Output the (X, Y) coordinate of the center of the cell containing the given text.  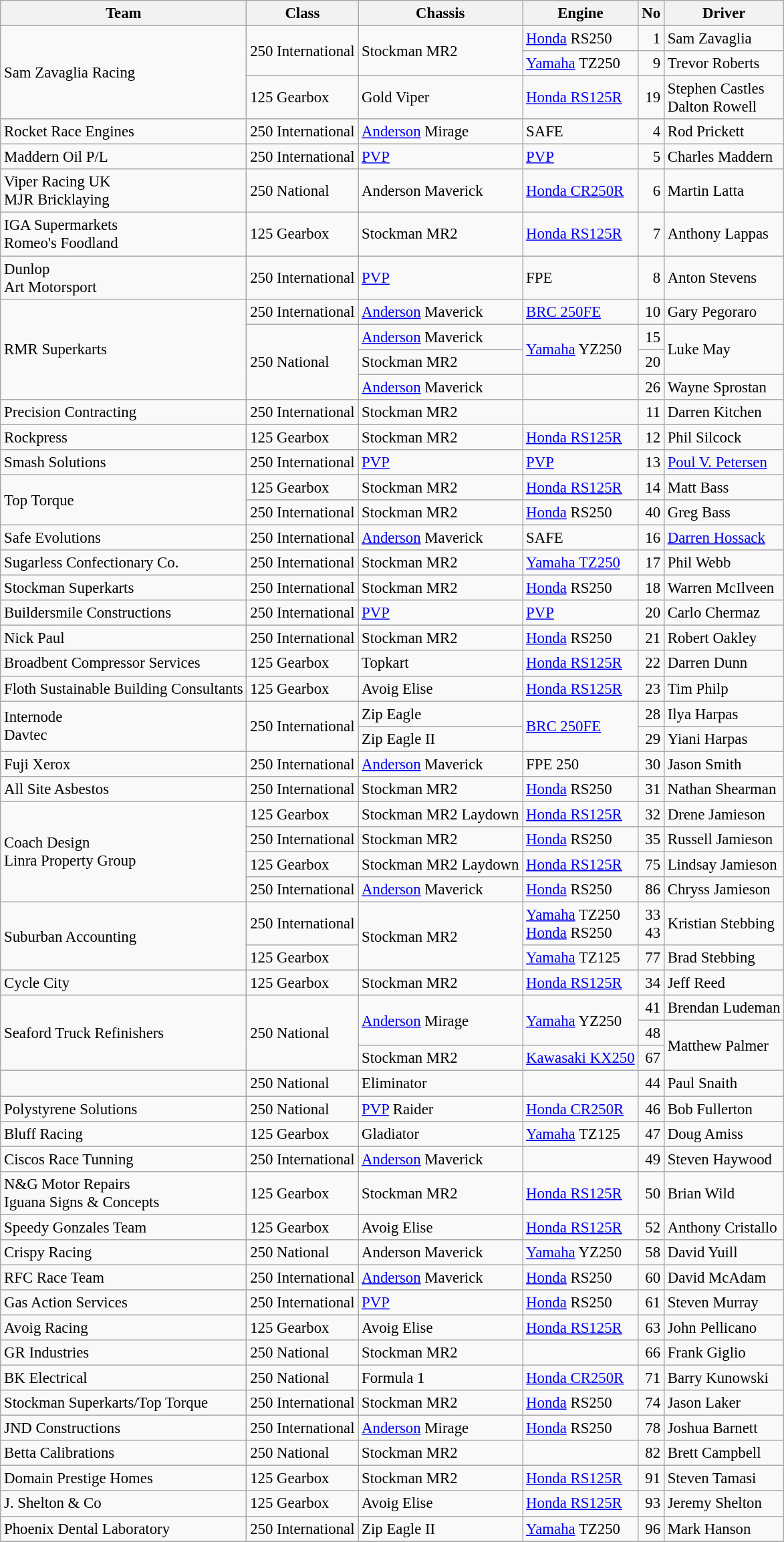
GR Industries (124, 1353)
15 (651, 337)
Jason Smith (724, 764)
Rod Prickett (724, 132)
19 (651, 98)
18 (651, 588)
RFC Race Team (124, 1277)
BK Electrical (124, 1378)
77 (651, 958)
Phil Webb (724, 563)
9 (651, 63)
31 (651, 789)
Anthony Lappas (724, 234)
Stockman Superkarts (124, 588)
13 (651, 463)
47 (651, 1134)
Matthew Palmer (724, 1045)
96 (651, 1529)
Viper Racing UK MJR Bricklaying (124, 191)
12 (651, 437)
John Pellicano (724, 1327)
Brett Campbell (724, 1453)
Brendan Ludeman (724, 1008)
63 (651, 1327)
Russell Jamieson (724, 840)
Eliminator (440, 1083)
Yiani Harpas (724, 739)
FPE (580, 278)
Doug Amiss (724, 1134)
Rocket Race Engines (124, 132)
Smash Solutions (124, 463)
11 (651, 412)
Anthony Cristallo (724, 1227)
Engine (580, 13)
Jeff Reed (724, 983)
PVP Raider (440, 1109)
Nathan Shearman (724, 789)
Luke May (724, 349)
Darren Kitchen (724, 412)
Chryss Jamieson (724, 890)
91 (651, 1479)
Sam Zavaglia (724, 39)
Yamaha TZ250 Honda RS250 (580, 924)
No (651, 13)
Kristian Stebbing (724, 924)
Kawasaki KX250 (580, 1058)
Drene Jamieson (724, 814)
Driver (724, 13)
Gas Action Services (124, 1303)
Betta Calibrations (124, 1453)
7 (651, 234)
Broadbent Compressor Services (124, 664)
FPE 250 (580, 764)
Top Torque (124, 500)
Gladiator (440, 1134)
86 (651, 890)
Brad Stebbing (724, 958)
Carlo Chermaz (724, 613)
Jeremy Shelton (724, 1504)
82 (651, 1453)
Trevor Roberts (724, 63)
Poul V. Petersen (724, 463)
Topkart (440, 664)
Frank Giglio (724, 1353)
Barry Kunowski (724, 1378)
52 (651, 1227)
22 (651, 664)
Steven Tamasi (724, 1479)
Gold Viper (440, 98)
Safe Evolutions (124, 538)
75 (651, 864)
Charles Maddern (724, 157)
Lindsay Jamieson (724, 864)
Steven Murray (724, 1303)
78 (651, 1428)
Nick Paul (124, 638)
4 (651, 132)
Zip Eagle (440, 714)
61 (651, 1303)
8 (651, 278)
23 (651, 688)
6 (651, 191)
21 (651, 638)
All Site Asbestos (124, 789)
RMR Superkarts (124, 349)
Precision Contracting (124, 412)
Seaford Truck Refinishers (124, 1033)
Bluff Racing (124, 1134)
DunlopArt Motorsport (124, 278)
Steven Haywood (724, 1159)
58 (651, 1253)
5 (651, 157)
67 (651, 1058)
34 (651, 983)
Avoig Racing (124, 1327)
60 (651, 1277)
10 (651, 311)
Greg Bass (724, 513)
Cycle City (124, 983)
Bob Fullerton (724, 1109)
Buildersmile Constructions (124, 613)
Rockpress (124, 437)
Sam Zavaglia Racing (124, 73)
41 (651, 1008)
66 (651, 1353)
Jason Laker (724, 1403)
16 (651, 538)
1 (651, 39)
Ilya Harpas (724, 714)
David Yuill (724, 1253)
Robert Oakley (724, 638)
46 (651, 1109)
Speedy Gonzales Team (124, 1227)
93 (651, 1504)
17 (651, 563)
28 (651, 714)
Warren McIlveen (724, 588)
35 (651, 840)
JND Constructions (124, 1428)
Coach DesignLinra Property Group (124, 852)
Team (124, 13)
Phoenix Dental Laboratory (124, 1529)
Class (302, 13)
InternodeDavtec (124, 726)
Crispy Racing (124, 1253)
Polystyrene Solutions (124, 1109)
Sugarless Confectionary Co. (124, 563)
Suburban Accounting (124, 936)
48 (651, 1033)
Floth Sustainable Building Consultants (124, 688)
Domain Prestige Homes (124, 1479)
Joshua Barnett (724, 1428)
32 (651, 814)
Phil Silcock (724, 437)
33 43 (651, 924)
Brian Wild (724, 1192)
Matt Bass (724, 487)
IGA Supermarkets Romeo's Foodland (124, 234)
Stephen Castles Dalton Rowell (724, 98)
49 (651, 1159)
71 (651, 1378)
44 (651, 1083)
50 (651, 1192)
Wayne Sprostan (724, 387)
Maddern Oil P/L (124, 157)
Paul Snaith (724, 1083)
30 (651, 764)
Chassis (440, 13)
14 (651, 487)
N&G Motor Repairs Iguana Signs & Concepts (124, 1192)
Formula 1 (440, 1378)
Stockman Superkarts/Top Torque (124, 1403)
Darren Dunn (724, 664)
Fuji Xerox (124, 764)
J. Shelton & Co (124, 1504)
Tim Philp (724, 688)
David McAdam (724, 1277)
Ciscos Race Tunning (124, 1159)
Martin Latta (724, 191)
Anton Stevens (724, 278)
29 (651, 739)
Gary Pegoraro (724, 311)
Darren Hossack (724, 538)
74 (651, 1403)
26 (651, 387)
40 (651, 513)
Mark Hanson (724, 1529)
